Identify which cell holds the provided text, then report its (X, Y) central coordinate. 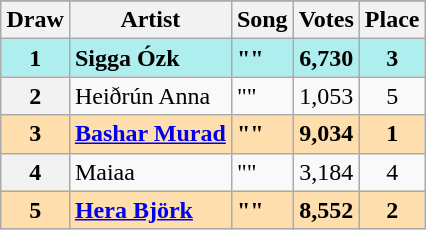
1,053 (326, 96)
6,730 (326, 58)
Place (392, 20)
9,034 (326, 134)
Sigga Ózk (150, 58)
Votes (326, 20)
Artist (150, 20)
Hera Björk (150, 210)
3,184 (326, 172)
8,552 (326, 210)
Bashar Murad (150, 134)
Draw (35, 20)
Heiðrún Anna (150, 96)
Song (262, 20)
Maiaa (150, 172)
